Output the [X, Y] coordinate of the center of the cell containing the given text.  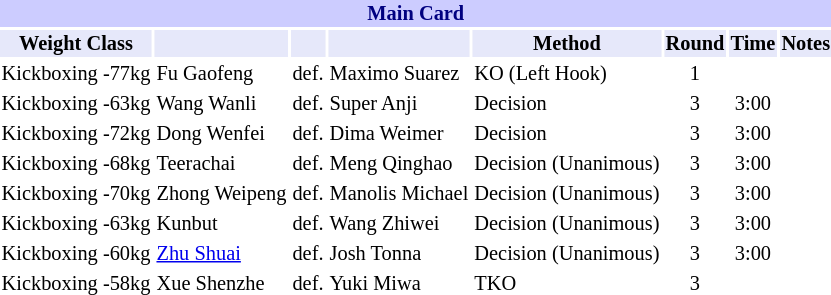
Manolis Michael [399, 194]
Dong Wenfei [222, 134]
Kickboxing -72kg [76, 134]
Dima Weimer [399, 134]
Method [567, 44]
Time [753, 44]
KO (Left Hook) [567, 74]
Fu Gaofeng [222, 74]
Kickboxing -68kg [76, 164]
Round [695, 44]
Wang Zhiwei [399, 224]
Zhu Shuai [222, 254]
Meng Qinghao [399, 164]
Weight Class [76, 44]
Kickboxing -60kg [76, 254]
Wang Wanli [222, 104]
Maximo Suarez [399, 74]
Teerachai [222, 164]
Kunbut [222, 224]
Kickboxing -70kg [76, 194]
1 [695, 74]
Zhong Weipeng [222, 194]
Super Anji [399, 104]
Josh Tonna [399, 254]
Kickboxing -77kg [76, 74]
